Locate the cell with the specified text and output its (x, y) center coordinate. 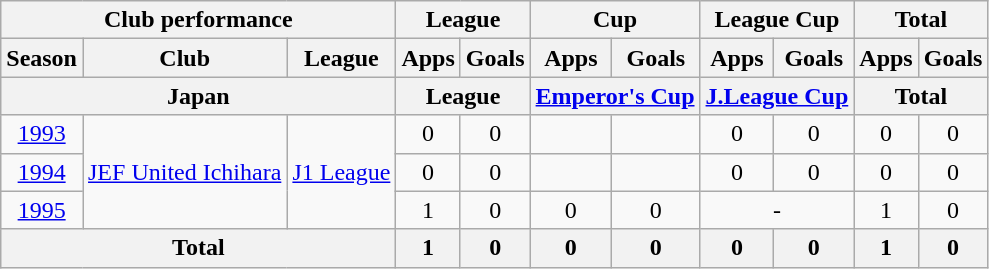
- (777, 210)
Emperor's Cup (615, 96)
1993 (42, 134)
J.League Cup (777, 96)
J1 League (342, 172)
League Cup (777, 20)
Club performance (198, 20)
1994 (42, 172)
Japan (198, 96)
Cup (615, 20)
Season (42, 58)
Club (184, 58)
1995 (42, 210)
JEF United Ichihara (184, 172)
